Return the (x, y) coordinate for the center point of the cell that contains the specified text.  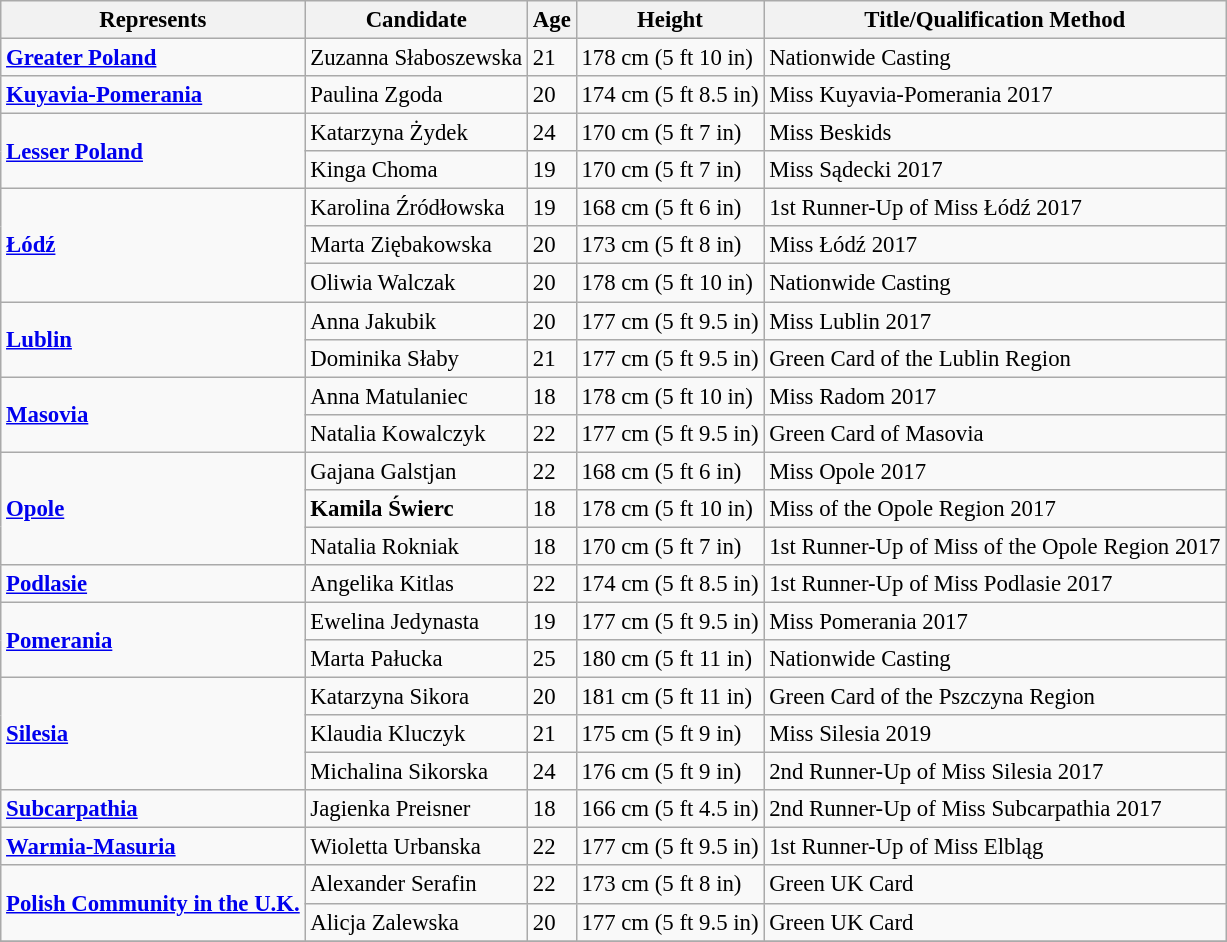
Dominika Słaby (416, 358)
175 cm (5 ft 9 in) (670, 734)
Miss Lublin 2017 (995, 321)
Warmia-Masuria (153, 847)
Miss Beskids (995, 133)
Pomerania (153, 640)
Lesser Poland (153, 152)
Katarzyna Żydek (416, 133)
Miss Kuyavia-Pomerania 2017 (995, 95)
Lublin (153, 340)
Green Card of the Lublin Region (995, 358)
Zuzanna Słaboszewska (416, 58)
Greater Poland (153, 58)
Height (670, 20)
25 (552, 659)
Oliwia Walczak (416, 283)
176 cm (5 ft 9 in) (670, 772)
Katarzyna Sikora (416, 697)
1st Runner-Up of Miss of the Opole Region 2017 (995, 546)
Jagienka Preisner (416, 809)
1st Runner-Up of Miss Łódź 2017 (995, 208)
166 cm (5 ft 4.5 in) (670, 809)
Paulina Zgoda (416, 95)
Alexander Serafin (416, 885)
Represents (153, 20)
Miss Radom 2017 (995, 396)
Polish Community in the U.K. (153, 904)
Green Card of Masovia (995, 433)
Kamila Świerc (416, 509)
Miss Łódź 2017 (995, 245)
Silesia (153, 734)
Gajana Galstjan (416, 471)
Masovia (153, 414)
Klaudia Kluczyk (416, 734)
180 cm (5 ft 11 in) (670, 659)
Green Card of the Pszczyna Region (995, 697)
Kinga Choma (416, 170)
Natalia Rokniak (416, 546)
Miss Silesia 2019 (995, 734)
Title/Qualification Method (995, 20)
Karolina Źródłowska (416, 208)
Łódź (153, 246)
Marta Pałucka (416, 659)
Wioletta Urbanska (416, 847)
Podlasie (153, 584)
1st Runner-Up of Miss Elbląg (995, 847)
Miss Opole 2017 (995, 471)
Age (552, 20)
2nd Runner-Up of Miss Subcarpathia 2017 (995, 809)
Miss Sądecki 2017 (995, 170)
Angelika Kitlas (416, 584)
Natalia Kowalczyk (416, 433)
Marta Ziębakowska (416, 245)
Candidate (416, 20)
1st Runner-Up of Miss Podlasie 2017 (995, 584)
181 cm (5 ft 11 in) (670, 697)
2nd Runner-Up of Miss Silesia 2017 (995, 772)
Miss of the Opole Region 2017 (995, 509)
Anna Jakubik (416, 321)
Alicja Zalewska (416, 922)
Subcarpathia (153, 809)
Miss Pomerania 2017 (995, 621)
Opole (153, 508)
Kuyavia-Pomerania (153, 95)
Anna Matulaniec (416, 396)
Michalina Sikorska (416, 772)
Ewelina Jedynasta (416, 621)
